Find where the given text appears and provide that cell's center as [X, Y] coordinate. 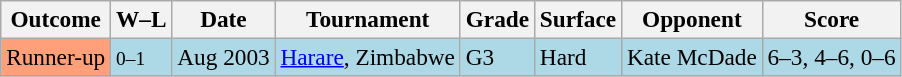
Opponent [692, 19]
Grade [497, 19]
Tournament [368, 19]
Outcome [56, 19]
W–L [142, 19]
0–1 [142, 57]
Date [224, 19]
6–3, 4–6, 0–6 [832, 57]
Aug 2003 [224, 57]
Runner-up [56, 57]
Kate McDade [692, 57]
Harare, Zimbabwe [368, 57]
G3 [497, 57]
Hard [578, 57]
Score [832, 19]
Surface [578, 19]
